Scan for the cell matching the given text and deliver its [X, Y] coordinate at center. 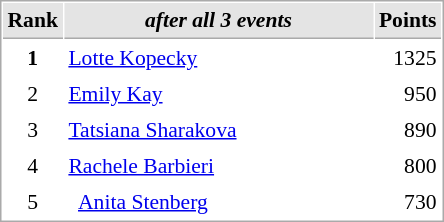
3 [32, 129]
5 [32, 201]
Rank [32, 21]
4 [32, 165]
Emily Kay [218, 93]
Lotte Kopecky [218, 57]
2 [32, 93]
after all 3 events [218, 21]
1 [32, 57]
730 [408, 201]
Anita Stenberg [218, 201]
Rachele Barbieri [218, 165]
890 [408, 129]
Points [408, 21]
800 [408, 165]
1325 [408, 57]
Tatsiana Sharakova [218, 129]
950 [408, 93]
